Search for the cell housing the specified text and yield its [x, y] center coordinate. 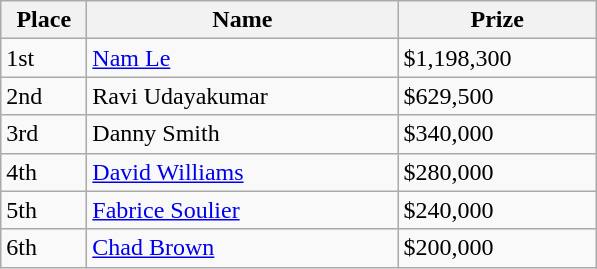
$629,500 [498, 96]
1st [44, 58]
$1,198,300 [498, 58]
Chad Brown [242, 248]
Nam Le [242, 58]
6th [44, 248]
Prize [498, 20]
3rd [44, 134]
Place [44, 20]
$280,000 [498, 172]
Danny Smith [242, 134]
Ravi Udayakumar [242, 96]
$200,000 [498, 248]
$340,000 [498, 134]
Name [242, 20]
2nd [44, 96]
David Williams [242, 172]
Fabrice Soulier [242, 210]
$240,000 [498, 210]
4th [44, 172]
5th [44, 210]
